Output the [X, Y] coordinate of the center of the cell containing the given text.  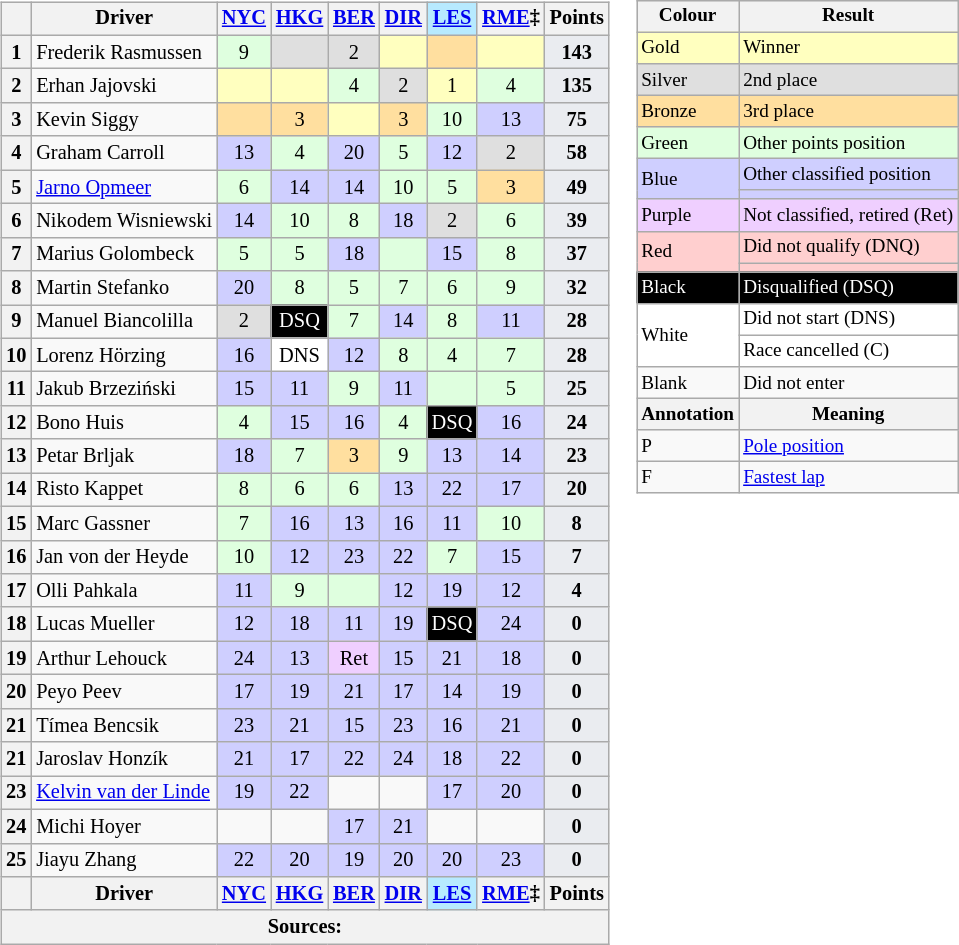
49 [577, 187]
Blue [688, 180]
135 [577, 86]
Risto Kappet [124, 490]
37 [577, 254]
Other points position [848, 143]
Other classified position [848, 175]
Silver [688, 80]
Petar Brljak [124, 456]
DNS [300, 355]
Did not qualify (DNQ) [848, 247]
Ret [354, 658]
Jarno Opmeer [124, 187]
Jiayu Zhang [124, 860]
Jakub Brzeziński [124, 389]
143 [577, 52]
Meaning [848, 414]
Sources: [304, 927]
Tímea Bencsik [124, 725]
Michi Hoyer [124, 826]
Disqualified (DSQ) [848, 288]
Marius Golombeck [124, 254]
Lucas Mueller [124, 624]
Jaroslav Honzík [124, 759]
Purple [688, 215]
75 [577, 120]
3rd place [848, 111]
Nikodem Wisniewski [124, 221]
Olli Pahkala [124, 591]
Blank [688, 383]
58 [577, 153]
Manuel Biancolilla [124, 322]
Kevin Siggy [124, 120]
Bono Huis [124, 423]
Jan von der Heyde [124, 557]
Kelvin van der Linde [124, 793]
Marc Gassner [124, 523]
Did not enter [848, 383]
Bronze [688, 111]
Lorenz Hörzing [124, 355]
Race cancelled (C) [848, 351]
F [688, 478]
Winner [848, 48]
Frederik Rasmussen [124, 52]
Martin Stefanko [124, 288]
Red [688, 252]
Annotation [688, 414]
Gold [688, 48]
39 [577, 221]
White [688, 334]
Black [688, 288]
Pole position [848, 446]
Fastest lap [848, 478]
Did not start (DNS) [848, 319]
Arthur Lehouck [124, 658]
Erhan Jajovski [124, 86]
Peyo Peev [124, 692]
Green [688, 143]
Colour [688, 16]
P [688, 446]
Not classified, retired (Ret) [848, 215]
Graham Carroll [124, 153]
2nd place [848, 80]
Result [848, 16]
32 [577, 288]
